Scan for the cell matching the given text and deliver its [x, y] coordinate at center. 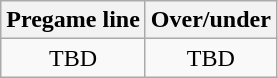
Pregame line [74, 20]
Over/under [210, 20]
